Determine the [X, Y] coordinate at the center of the cell enclosing the given text.  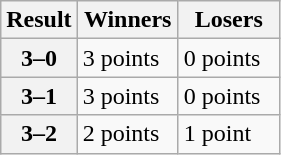
3–0 [39, 58]
1 point [228, 134]
3–1 [39, 96]
Winners [128, 20]
3–2 [39, 134]
Losers [228, 20]
Result [39, 20]
2 points [128, 134]
